Identify which cell holds the provided text, then report its (x, y) central coordinate. 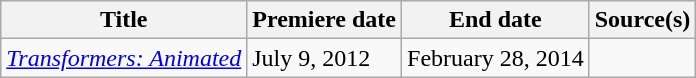
Source(s) (642, 20)
Premiere date (324, 20)
Title (124, 20)
February 28, 2014 (496, 58)
Transformers: Animated (124, 58)
July 9, 2012 (324, 58)
End date (496, 20)
